Locate the cell with the specified text and output its (x, y) center coordinate. 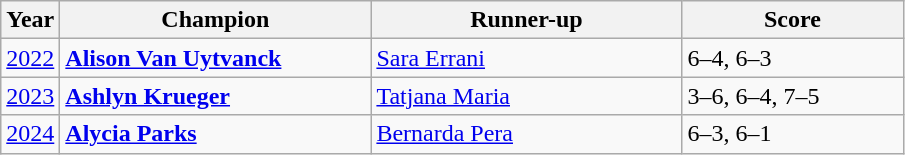
Year (30, 20)
2024 (30, 134)
6–4, 6–3 (792, 58)
6–3, 6–1 (792, 134)
3–6, 6–4, 7–5 (792, 96)
2022 (30, 58)
Alycia Parks (216, 134)
Sara Errani (526, 58)
Alison Van Uytvanck (216, 58)
Score (792, 20)
Tatjana Maria (526, 96)
Ashlyn Krueger (216, 96)
2023 (30, 96)
Champion (216, 20)
Bernarda Pera (526, 134)
Runner-up (526, 20)
